Search for the cell housing the specified text and yield its [x, y] center coordinate. 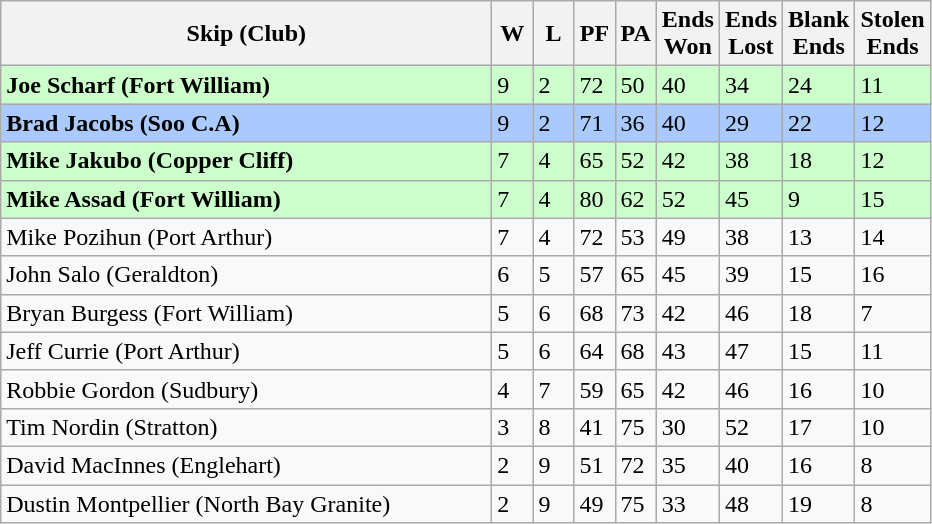
Jeff Currie (Port Arthur) [246, 351]
73 [636, 313]
50 [636, 85]
Skip (Club) [246, 34]
Tim Nordin (Stratton) [246, 427]
34 [750, 85]
Mike Pozihun (Port Arthur) [246, 237]
43 [688, 351]
Mike Jakubo (Copper Cliff) [246, 161]
71 [594, 123]
59 [594, 389]
35 [688, 465]
22 [819, 123]
48 [750, 503]
14 [892, 237]
Stolen Ends [892, 34]
PF [594, 34]
Dustin Montpellier (North Bay Granite) [246, 503]
David MacInnes (Englehart) [246, 465]
36 [636, 123]
29 [750, 123]
Brad Jacobs (Soo C.A) [246, 123]
3 [512, 427]
Robbie Gordon (Sudbury) [246, 389]
Mike Assad (Fort William) [246, 199]
PA [636, 34]
Ends Won [688, 34]
W [512, 34]
Blank Ends [819, 34]
Joe Scharf (Fort William) [246, 85]
L [554, 34]
Bryan Burgess (Fort William) [246, 313]
33 [688, 503]
39 [750, 275]
41 [594, 427]
62 [636, 199]
47 [750, 351]
57 [594, 275]
51 [594, 465]
80 [594, 199]
13 [819, 237]
53 [636, 237]
Ends Lost [750, 34]
30 [688, 427]
John Salo (Geraldton) [246, 275]
19 [819, 503]
17 [819, 427]
64 [594, 351]
24 [819, 85]
